Capture the cell that displays the provided text and extract its [X, Y] central coordinate. 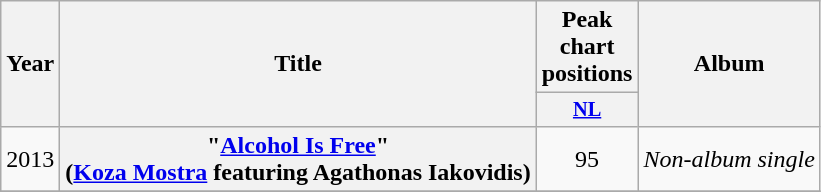
2013 [30, 158]
Title [298, 64]
Year [30, 64]
Peak chart positions [587, 47]
"Alcohol Is Free"(Koza Mostra featuring Agathonas Iakovidis) [298, 158]
Non-album single [729, 158]
NL [587, 110]
95 [587, 158]
Album [729, 64]
